Return (x, y) of the center of cell containing provided text 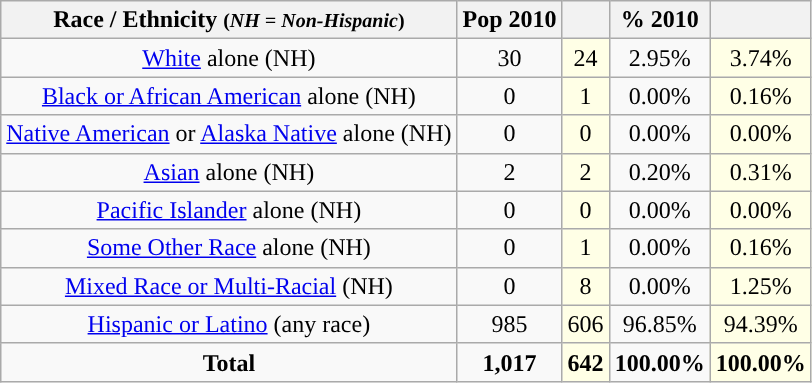
3.74% (760, 58)
Hispanic or Latino (any race) (229, 324)
% 2010 (660, 20)
Total (229, 362)
642 (586, 362)
Black or African American alone (NH) (229, 96)
Pop 2010 (510, 20)
8 (586, 286)
24 (586, 58)
Pacific Islander alone (NH) (229, 210)
1,017 (510, 362)
0.20% (660, 172)
Mixed Race or Multi-Racial (NH) (229, 286)
985 (510, 324)
96.85% (660, 324)
1.25% (760, 286)
30 (510, 58)
0.31% (760, 172)
Some Other Race alone (NH) (229, 248)
Asian alone (NH) (229, 172)
2.95% (660, 58)
Race / Ethnicity (NH = Non-Hispanic) (229, 20)
Native American or Alaska Native alone (NH) (229, 134)
94.39% (760, 324)
White alone (NH) (229, 58)
606 (586, 324)
